Determine the (x, y) coordinate at the center of the cell enclosing the given text.  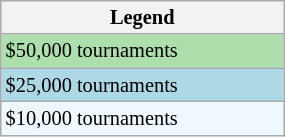
$50,000 tournaments (142, 51)
$10,000 tournaments (142, 118)
Legend (142, 17)
$25,000 tournaments (142, 85)
